For the text-containing cell, return its midpoint in [X, Y] coordinate format. 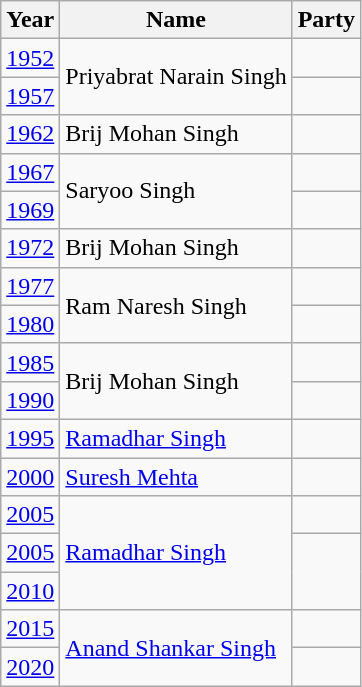
Ram Naresh Singh [176, 305]
Priyabrat Narain Singh [176, 77]
1967 [30, 172]
1980 [30, 324]
1995 [30, 438]
1990 [30, 400]
Name [176, 20]
Year [30, 20]
1952 [30, 58]
2020 [30, 667]
1977 [30, 286]
Saryoo Singh [176, 191]
2015 [30, 629]
Anand Shankar Singh [176, 648]
2010 [30, 591]
1969 [30, 210]
Suresh Mehta [176, 477]
2000 [30, 477]
1972 [30, 248]
1957 [30, 96]
1985 [30, 362]
Party [326, 20]
1962 [30, 134]
